Locate the cell with the specified text and output its (X, Y) center coordinate. 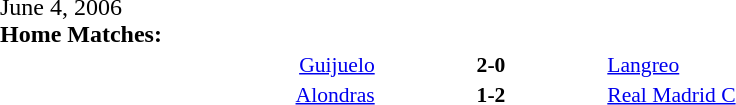
2-0 (492, 64)
